For the text-containing cell, return its midpoint in (X, Y) coordinate format. 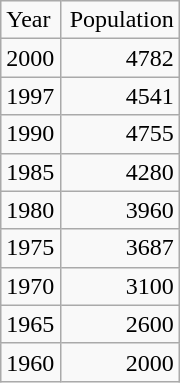
1990 (32, 134)
Year (32, 20)
1980 (32, 210)
1997 (32, 96)
3687 (120, 248)
4541 (120, 96)
1960 (32, 362)
3960 (120, 210)
1965 (32, 324)
1970 (32, 286)
1975 (32, 248)
4280 (120, 172)
Population (120, 20)
1985 (32, 172)
4782 (120, 58)
2600 (120, 324)
3100 (120, 286)
4755 (120, 134)
